Output the [x, y] coordinate of the center of the cell containing the given text.  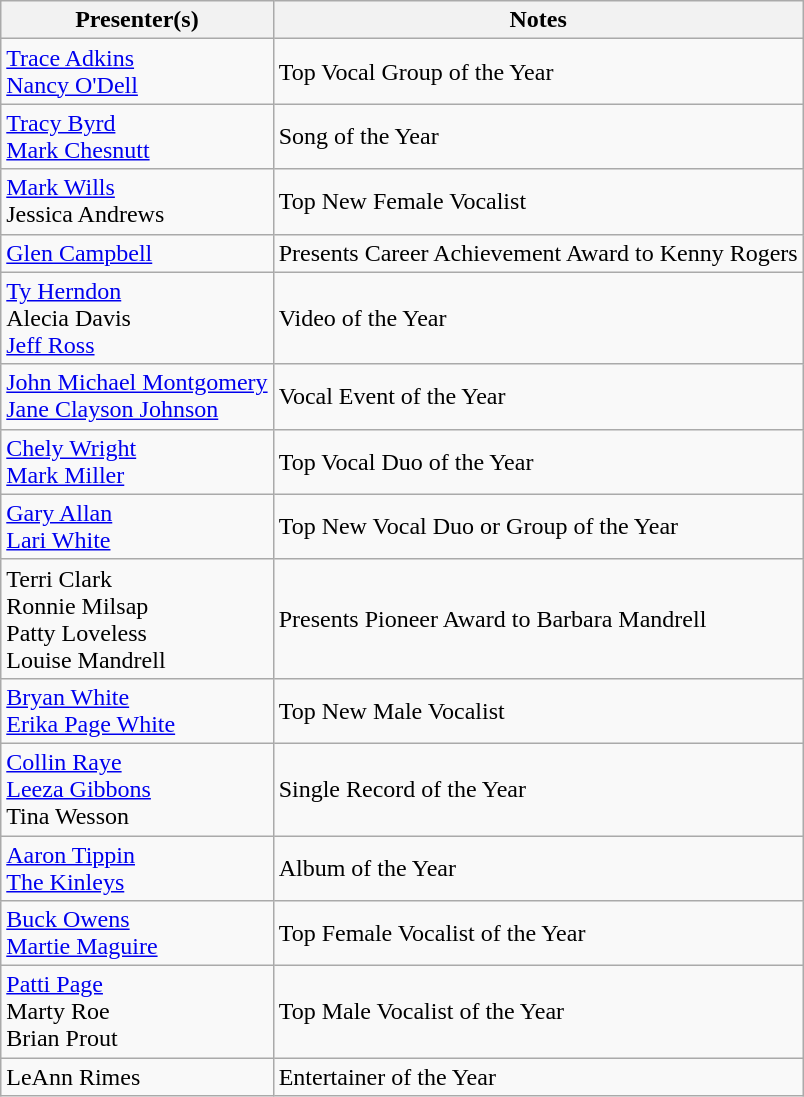
Tracy ByrdMark Chesnutt [137, 136]
Glen Campbell [137, 253]
Trace AdkinsNancy O'Dell [137, 72]
Mark WillsJessica Andrews [137, 202]
Presents Career Achievement Award to Kenny Rogers [538, 253]
Ty HerndonAlecia DavisJeff Ross [137, 318]
Top New Vocal Duo or Group of the Year [538, 526]
LeAnn Rimes [137, 1077]
Aaron TippinThe Kinleys [137, 868]
Top Female Vocalist of the Year [538, 934]
Gary AllanLari White [137, 526]
Buck OwensMartie Maguire [137, 934]
John Michael MontgomeryJane Clayson Johnson [137, 396]
Top New Female Vocalist [538, 202]
Bryan WhiteErika Page White [137, 710]
Top Vocal Group of the Year [538, 72]
Top Male Vocalist of the Year [538, 1012]
Top New Male Vocalist [538, 710]
Album of the Year [538, 868]
Collin RayeLeeza GibbonsTina Wesson [137, 789]
Top Vocal Duo of the Year [538, 462]
Presents Pioneer Award to Barbara Mandrell [538, 618]
Terri ClarkRonnie MilsapPatty LovelessLouise Mandrell [137, 618]
Video of the Year [538, 318]
Chely WrightMark Miller [137, 462]
Presenter(s) [137, 20]
Notes [538, 20]
Single Record of the Year [538, 789]
Patti PageMarty RoeBrian Prout [137, 1012]
Song of the Year [538, 136]
Entertainer of the Year [538, 1077]
Vocal Event of the Year [538, 396]
